Return the (x, y) coordinate for the center point of the cell that contains the specified text.  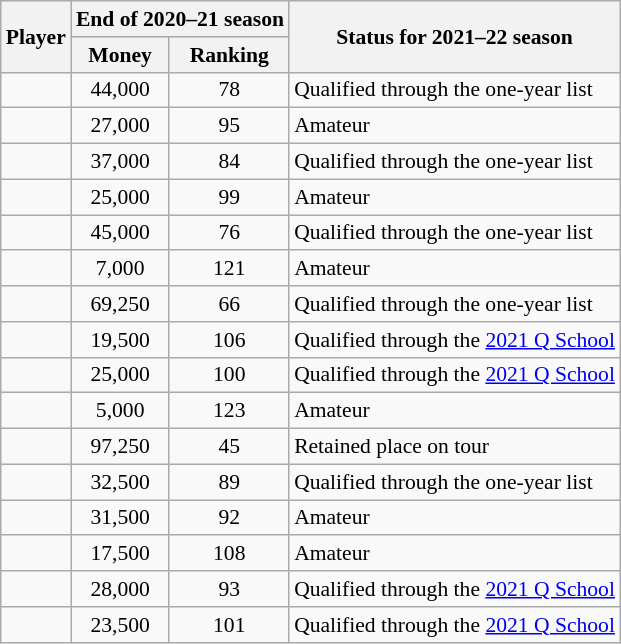
101 (229, 625)
66 (229, 304)
Player (36, 36)
95 (229, 126)
19,500 (120, 340)
45 (229, 447)
32,500 (120, 482)
121 (229, 269)
31,500 (120, 518)
99 (229, 197)
100 (229, 375)
123 (229, 411)
23,500 (120, 625)
17,500 (120, 554)
7,000 (120, 269)
End of 2020–21 season (180, 19)
28,000 (120, 589)
37,000 (120, 162)
69,250 (120, 304)
89 (229, 482)
Ranking (229, 55)
44,000 (120, 90)
27,000 (120, 126)
106 (229, 340)
84 (229, 162)
5,000 (120, 411)
Status for 2021–22 season (454, 36)
108 (229, 554)
78 (229, 90)
93 (229, 589)
Money (120, 55)
97,250 (120, 447)
45,000 (120, 233)
Retained place on tour (454, 447)
92 (229, 518)
76 (229, 233)
